Search for the cell housing the specified text and yield its (X, Y) center coordinate. 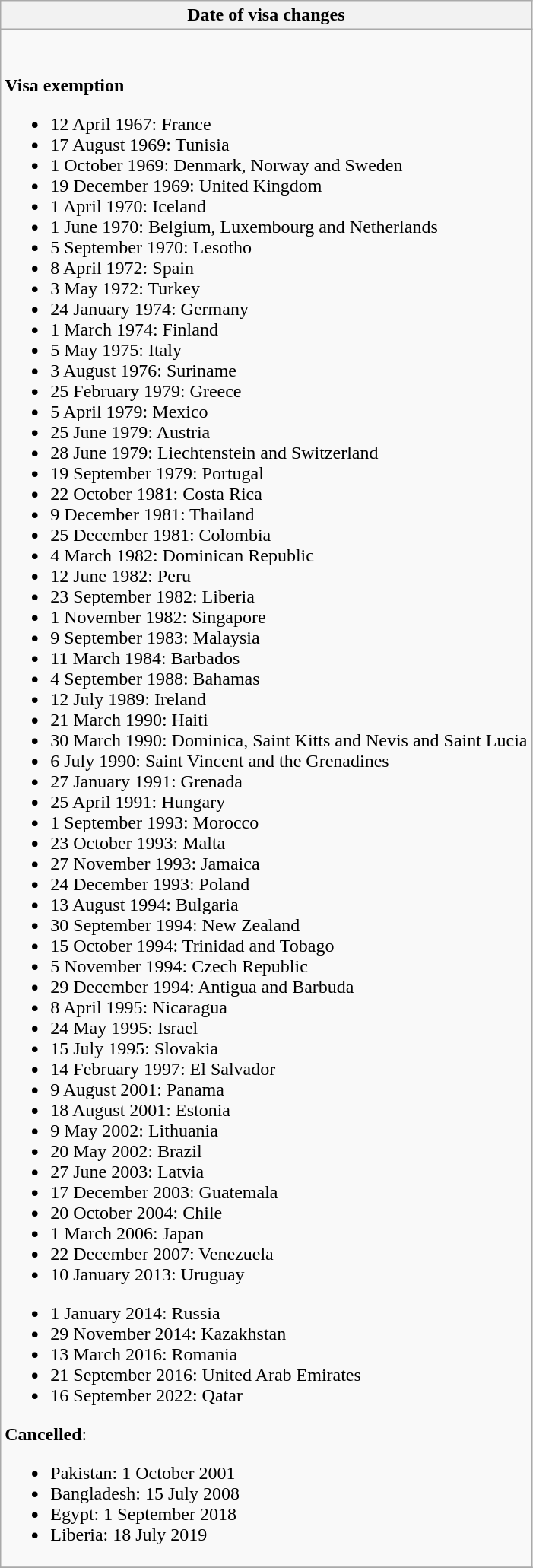
Date of visa changes (266, 15)
